Search for the cell housing the specified text and yield its (X, Y) center coordinate. 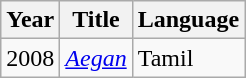
Tamil (188, 58)
Language (188, 20)
2008 (30, 58)
Aegan (96, 58)
Title (96, 20)
Year (30, 20)
